Scan for the cell matching the given text and deliver its (x, y) coordinate at center. 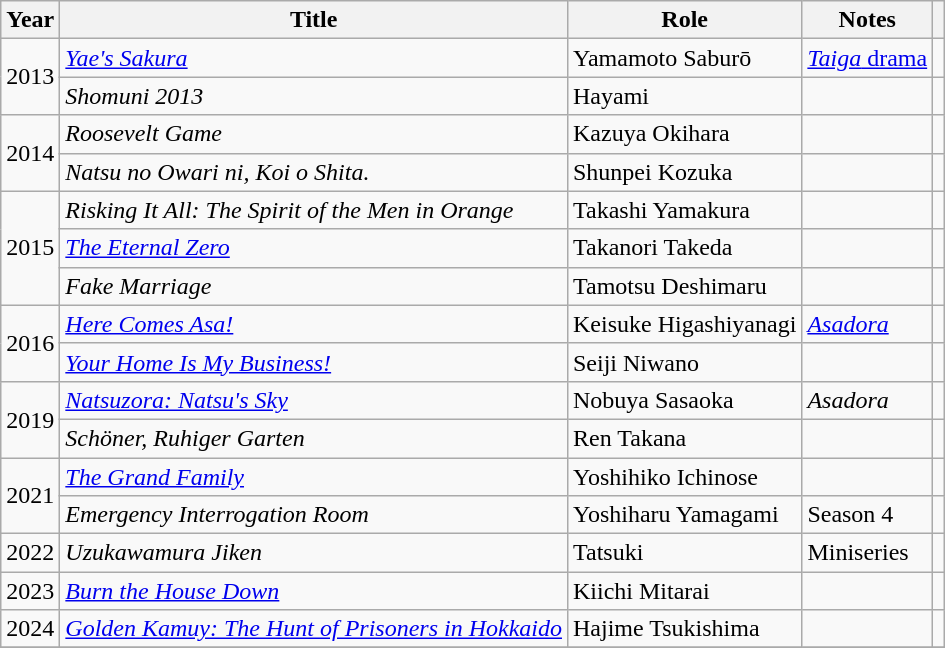
Keisuke Higashiyanagi (684, 324)
2023 (30, 591)
2015 (30, 248)
The Grand Family (314, 477)
Fake Marriage (314, 286)
2022 (30, 553)
Ren Takana (684, 438)
Kiichi Mitarai (684, 591)
2013 (30, 77)
Your Home Is My Business! (314, 362)
Title (314, 20)
Role (684, 20)
Takashi Yamakura (684, 210)
Tamotsu Deshimaru (684, 286)
Hayami (684, 96)
Nobuya Sasaoka (684, 400)
Yoshiharu Yamagami (684, 515)
Natsuzora: Natsu's Sky (314, 400)
2014 (30, 153)
Roosevelt Game (314, 134)
Notes (868, 20)
Seiji Niwano (684, 362)
Takanori Takeda (684, 248)
2019 (30, 419)
Risking It All: The Spirit of the Men in Orange (314, 210)
Shomuni 2013 (314, 96)
Year (30, 20)
Emergency Interrogation Room (314, 515)
Kazuya Okihara (684, 134)
Shunpei Kozuka (684, 172)
Hajime Tsukishima (684, 629)
2021 (30, 496)
Natsu no Owari ni, Koi o Shita. (314, 172)
Schöner, Ruhiger Garten (314, 438)
Yae's Sakura (314, 58)
Burn the House Down (314, 591)
2024 (30, 629)
Tatsuki (684, 553)
Season 4 (868, 515)
Golden Kamuy: The Hunt of Prisoners in Hokkaido (314, 629)
Yamamoto Saburō (684, 58)
The Eternal Zero (314, 248)
Uzukawamura Jiken (314, 553)
2016 (30, 343)
Here Comes Asa! (314, 324)
Taiga drama (868, 58)
Yoshihiko Ichinose (684, 477)
Miniseries (868, 553)
